Identify which cell holds the provided text, then report its [x, y] central coordinate. 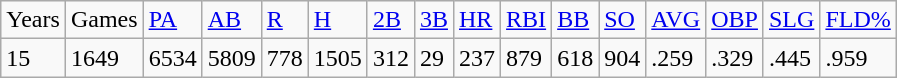
237 [476, 58]
.445 [791, 58]
SLG [791, 20]
Games [104, 20]
5809 [232, 58]
.329 [735, 58]
SO [622, 20]
6534 [172, 58]
312 [390, 58]
AVG [676, 20]
AB [232, 20]
OBP [735, 20]
1649 [104, 58]
618 [576, 58]
904 [622, 58]
H [338, 20]
Years [34, 20]
FLD% [858, 20]
R [284, 20]
.259 [676, 58]
778 [284, 58]
2B [390, 20]
BB [576, 20]
1505 [338, 58]
PA [172, 20]
15 [34, 58]
.959 [858, 58]
RBI [526, 20]
3B [434, 20]
HR [476, 20]
29 [434, 58]
879 [526, 58]
